Scan for the cell matching the given text and deliver its (X, Y) coordinate at center. 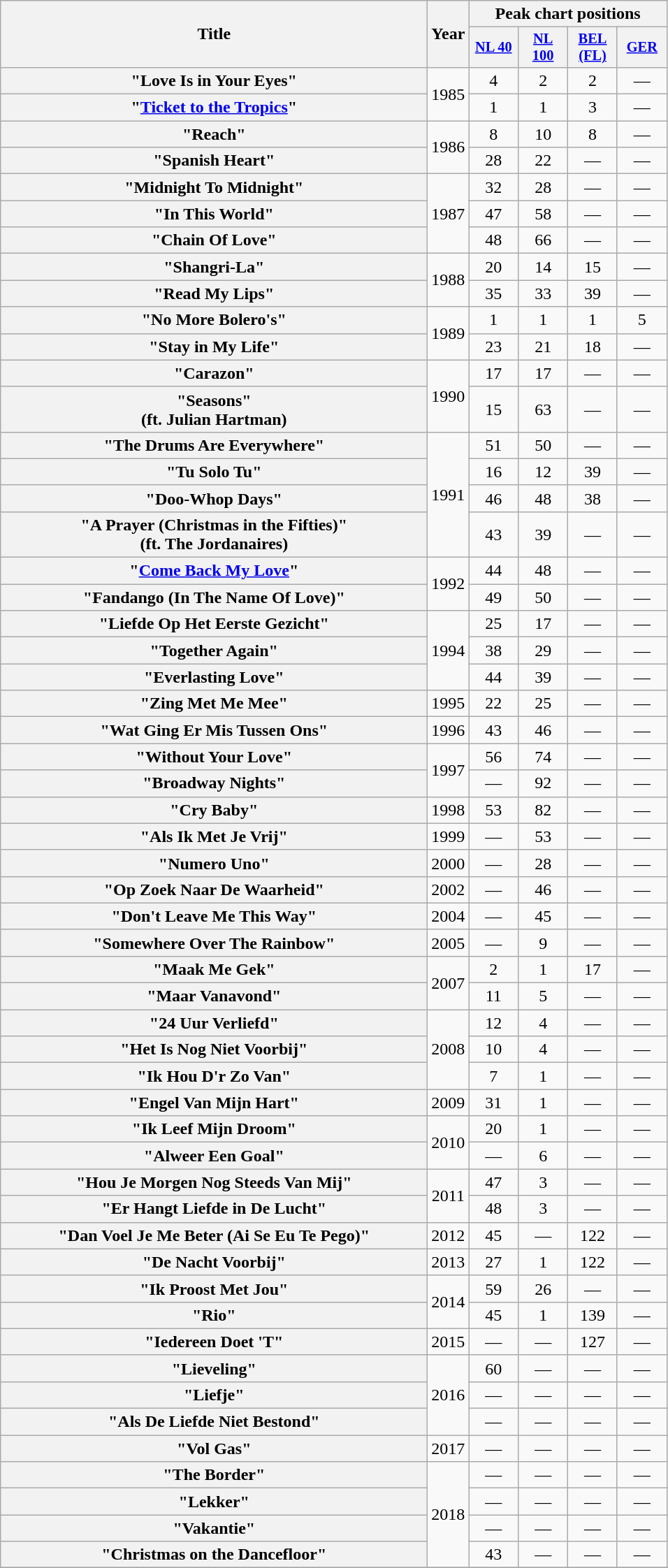
14 (544, 267)
18 (593, 347)
"Lieveling" (214, 1368)
66 (544, 240)
1994 (449, 651)
"Ik Proost Met Jou" (214, 1288)
"Hou Je Morgen Nog Steeds Van Mij" (214, 1182)
16 (493, 472)
"A Prayer (Christmas in the Fifties)"(ft. The Jordanaires) (214, 534)
1990 (449, 395)
"Zing Met Me Mee" (214, 704)
1987 (449, 214)
33 (544, 293)
2009 (449, 1103)
1997 (449, 770)
1991 (449, 495)
"Als De Liefde Niet Bestond" (214, 1422)
31 (493, 1103)
29 (544, 651)
7 (493, 1076)
26 (544, 1288)
35 (493, 293)
"In This World" (214, 214)
"Stay in My Life" (214, 347)
49 (493, 597)
"Spanish Heart" (214, 161)
"Everlasting Love" (214, 677)
"Read My Lips" (214, 293)
"The Drums Are Everywhere" (214, 445)
"Chain Of Love" (214, 240)
1996 (449, 730)
63 (544, 409)
1999 (449, 836)
"Without Your Love" (214, 757)
"Ik Hou D'r Zo Van" (214, 1076)
Peak chart positions (567, 14)
1985 (449, 94)
BEL (FL) (593, 48)
"Come Back My Love" (214, 571)
"Broadway Nights" (214, 783)
58 (544, 214)
"Reach" (214, 134)
2013 (449, 1262)
1998 (449, 810)
"Seasons" (ft. Julian Hartman) (214, 409)
"Maar Vanavond" (214, 996)
59 (493, 1288)
"Rio" (214, 1315)
"Cry Baby" (214, 810)
"Don't Leave Me This Way" (214, 916)
"Wat Ging Er Mis Tussen Ons" (214, 730)
2000 (449, 863)
Title (214, 34)
2017 (449, 1449)
"Carazon" (214, 373)
"Als Ik Met Je Vrij" (214, 836)
"Love Is in Your Eyes" (214, 80)
2005 (449, 943)
82 (544, 810)
Year (449, 34)
2012 (449, 1235)
2010 (449, 1142)
"Fandango (In The Name Of Love)" (214, 597)
1986 (449, 147)
"Iedereen Doet 'T" (214, 1342)
23 (493, 347)
"Christmas on the Dancefloor" (214, 1555)
NL 100 (544, 48)
"Tu Solo Tu" (214, 472)
GER (641, 48)
21 (544, 347)
60 (493, 1368)
"Ik Leef Mijn Droom" (214, 1129)
"No More Bolero's" (214, 320)
NL 40 (493, 48)
"Together Again" (214, 651)
"Lekker" (214, 1502)
"Somewhere Over The Rainbow" (214, 943)
92 (544, 783)
2004 (449, 916)
2015 (449, 1342)
"Er Hangt Liefde in De Lucht" (214, 1209)
32 (493, 187)
"Doo-Whop Days" (214, 498)
"Vakantie" (214, 1528)
11 (493, 996)
"24 Uur Verliefd" (214, 1023)
"Shangri-La" (214, 267)
2018 (449, 1515)
2014 (449, 1302)
"Op Zoek Naar De Waarheid" (214, 890)
6 (544, 1156)
"Alweer Een Goal" (214, 1156)
"Midnight To Midnight" (214, 187)
"Numero Uno" (214, 863)
127 (593, 1342)
27 (493, 1262)
1992 (449, 584)
2016 (449, 1395)
"Liefje" (214, 1395)
"Engel Van Mijn Hart" (214, 1103)
74 (544, 757)
2008 (449, 1050)
"The Border" (214, 1475)
51 (493, 445)
139 (593, 1315)
9 (544, 943)
"Liefde Op Het Eerste Gezicht" (214, 624)
56 (493, 757)
"Vol Gas" (214, 1449)
"Maak Me Gek" (214, 969)
2007 (449, 982)
2011 (449, 1196)
"Dan Voel Je Me Beter (Ai Se Eu Te Pego)" (214, 1235)
1988 (449, 280)
"Het Is Nog Niet Voorbij" (214, 1050)
"Ticket to the Tropics" (214, 108)
"De Nacht Voorbij" (214, 1262)
1989 (449, 333)
2002 (449, 890)
1995 (449, 704)
